Provide the [x, y] coordinate of the cell's center where the given text is located.  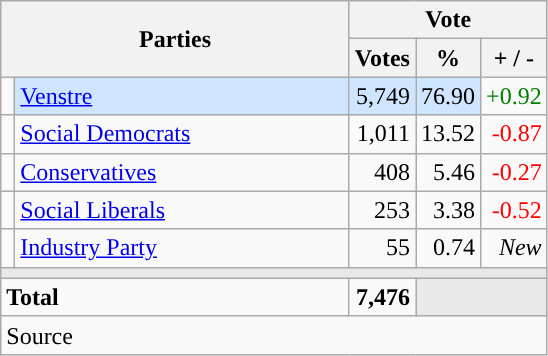
Votes [382, 58]
Total [176, 297]
253 [382, 210]
+ / - [514, 58]
-0.87 [514, 134]
5.46 [448, 172]
-0.27 [514, 172]
% [448, 58]
Source [274, 335]
5,749 [382, 96]
Social Democrats [182, 134]
Vote [448, 20]
76.90 [448, 96]
Venstre [182, 96]
0.74 [448, 248]
1,011 [382, 134]
New [514, 248]
Industry Party [182, 248]
Parties [176, 39]
13.52 [448, 134]
-0.52 [514, 210]
Conservatives [182, 172]
3.38 [448, 210]
+0.92 [514, 96]
Social Liberals [182, 210]
55 [382, 248]
408 [382, 172]
7,476 [382, 297]
